Provide the [x, y] coordinate of the cell's center where the given text is located.  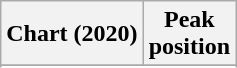
Peakposition [189, 34]
Chart (2020) [72, 34]
